Provide the [X, Y] coordinate of the cell's center where the given text is located.  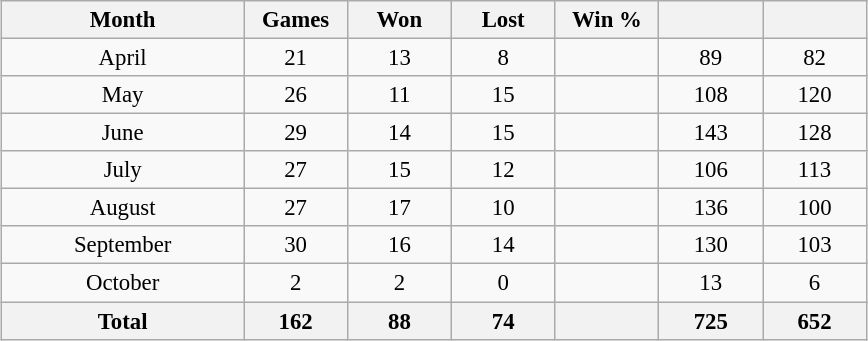
82 [815, 57]
Month [123, 20]
74 [503, 321]
130 [711, 245]
August [123, 208]
136 [711, 208]
Total [123, 321]
100 [815, 208]
17 [399, 208]
29 [296, 133]
652 [815, 321]
8 [503, 57]
120 [815, 95]
143 [711, 133]
10 [503, 208]
106 [711, 170]
6 [815, 283]
April [123, 57]
July [123, 170]
30 [296, 245]
113 [815, 170]
Won [399, 20]
16 [399, 245]
725 [711, 321]
11 [399, 95]
103 [815, 245]
162 [296, 321]
21 [296, 57]
October [123, 283]
26 [296, 95]
88 [399, 321]
September [123, 245]
89 [711, 57]
128 [815, 133]
June [123, 133]
Win % [607, 20]
Lost [503, 20]
108 [711, 95]
Games [296, 20]
0 [503, 283]
May [123, 95]
12 [503, 170]
